Determine the [x, y] coordinate at the center of the cell enclosing the given text.  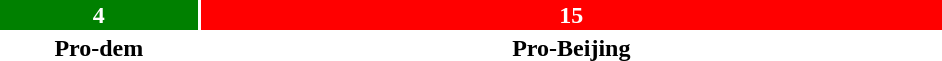
4 [99, 15]
15 [572, 15]
